From the cell containing the given text, extract its center point as (X, Y) coordinate. 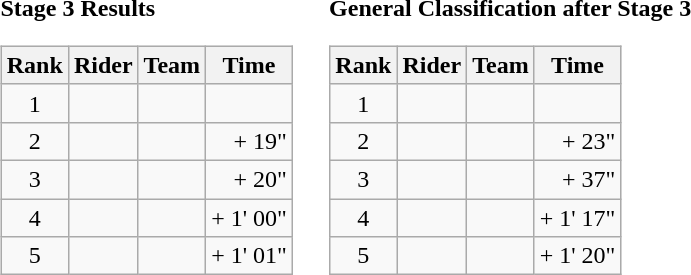
+ 1' 00" (250, 217)
+ 1' 17" (578, 217)
+ 23" (578, 141)
+ 1' 20" (578, 256)
+ 19" (250, 141)
+ 20" (250, 179)
+ 1' 01" (250, 256)
+ 37" (578, 179)
